Capture the cell that displays the provided text and extract its [x, y] central coordinate. 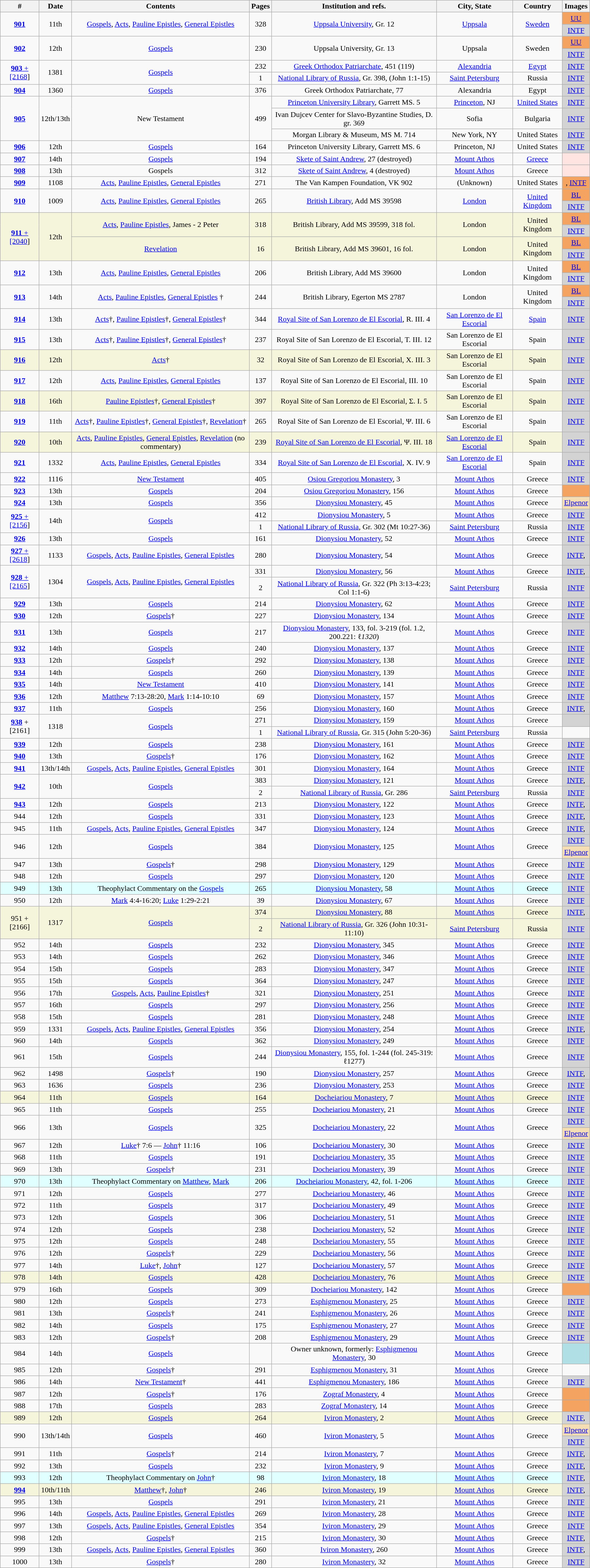
New York, NY [475, 135]
977 [20, 1265]
10th/11th [55, 1490]
National Library of Russia, Gr. 322 (Ph 3:13-4:23; Col 1:1-6) [354, 588]
1304 [55, 581]
312 [261, 171]
Ivan Dujcev Center for Slavo-Byzantine Studies, D. gr. 369 [354, 119]
922 [20, 479]
Zograf Monastery, 14 [354, 1406]
Dionysiou Monastery, 125 [354, 846]
32 [261, 360]
985 [20, 1370]
Dionysiou Monastery, 129 [354, 864]
939 [20, 744]
921 [20, 463]
231 [261, 1169]
Iviron Monastery, 32 [354, 1562]
292 [261, 660]
Dionysiou Monastery, 138 [354, 660]
# [20, 6]
The Van Kampen Foundation, VK 902 [354, 183]
981 [20, 1313]
Revelation [160, 249]
1636 [55, 1085]
Dionysiou Monastery, 256 [354, 1005]
918 [20, 401]
428 [261, 1277]
Dionysiou Monastery, 249 [354, 1041]
National Library of Russia, Gr. 315 (John 5:20-36) [354, 732]
Pages [261, 6]
991 [20, 1454]
127 [261, 1265]
Iviron Monastery, 28 [354, 1514]
Iviron Monastery, 7 [354, 1454]
902 [20, 48]
39 [261, 900]
Dionysiou Monastery, 251 [354, 993]
Greek Orthodox Patriarchate, 77 [354, 90]
909 [20, 183]
960 [20, 1041]
Skete of Saint Andrew, 4 (destroyed) [354, 171]
1108 [55, 183]
Luke† 7:6 — John† 11:16 [160, 1145]
384 [261, 846]
Skete of Saint Andrew, 27 (destroyed) [354, 159]
256 [261, 708]
239 [261, 442]
920 [20, 442]
Docheiariou Monastery, 76 [354, 1277]
194 [261, 159]
966 [20, 1127]
Contents [160, 6]
915 [20, 339]
Docheiariou Monastery, 42, fol. 1-206 [354, 1181]
City, State [475, 6]
Docheiariou Monastery, 56 [354, 1253]
Iviron Monastery, 18 [354, 1478]
Matthew†, John† [160, 1490]
Greek Orthodox Patriarchate, 451 (119) [354, 66]
Esphigmenou Monastery, 25 [354, 1301]
1000 [20, 1562]
410 [261, 684]
Dionysiou Monastery, 346 [354, 957]
951 + [2166] [20, 922]
Gospels, Acts, Pauline Epistles† [160, 993]
Dionysiou Monastery, 257 [354, 1073]
Dionysiou Monastery, 141 [354, 684]
New Testament† [160, 1382]
Docheiariou Monastery, 46 [354, 1193]
Docheiariou Monastery, 57 [354, 1265]
241 [261, 1313]
217 [261, 632]
930 [20, 616]
Royal Site of San Lorenzo de El Escorial, Σ. I. 5 [354, 401]
Osiou Gregoriou Monastery, 156 [354, 491]
963 [20, 1085]
Dionysiou Monastery, 88 [354, 912]
936 [20, 696]
360 [261, 1550]
Mark 4:4-16:20; Luke 1:29-2:21 [160, 900]
954 [20, 969]
273 [261, 1301]
961 [20, 1057]
Uppsala University, Gr. 12 [354, 24]
Dionysiou Monastery, 45 [354, 503]
925 + [2156] [20, 521]
16 [261, 249]
Dionysiou Monastery, 248 [354, 1017]
Dionysiou Monastery, 123 [354, 816]
269 [261, 1514]
905 [20, 119]
Matthew 7:13-28:20, Mark 1:14-10:10 [160, 696]
950 [20, 900]
911 + [2040] [20, 237]
956 [20, 993]
British Library, Add MS 39598 [354, 201]
928 + [2165] [20, 581]
942 [20, 786]
948 [20, 876]
National Library of Russia, Gr. 286 [354, 792]
328 [261, 24]
Dionysiou Monastery, 54 [354, 555]
Royal Site of San Lorenzo de El Escorial, X. III. 3 [354, 360]
Princeton University Library, Garrett MS. 5 [354, 102]
906 [20, 147]
213 [261, 804]
255 [261, 1109]
997 [20, 1526]
967 [20, 1145]
957 [20, 1005]
175 [261, 1325]
264 [261, 1418]
946 [20, 846]
229 [261, 1253]
Dionysiou Monastery, 134 [354, 616]
347 [261, 828]
Dionysiou Monastery, 162 [354, 756]
970 [20, 1181]
246 [261, 1490]
Morgan Library & Museum, MS M. 714 [354, 135]
974 [20, 1229]
912 [20, 273]
Esphigmenou Monastery, 26 [354, 1313]
933 [20, 660]
1381 [55, 72]
137 [261, 380]
412 [261, 515]
Acts†, Pauline Epistles†, General Epistles†, Revelation† [160, 422]
National Library of Russia, Gr. 302 (Mt 10:27-36) [354, 527]
959 [20, 1029]
Dionysiou Monastery, 5 [354, 515]
984 [20, 1354]
982 [20, 1325]
923 [20, 491]
364 [261, 981]
Acts, Pauline Epistles, General Epistles † [160, 297]
968 [20, 1157]
Dionysiou Monastery, 122 [354, 804]
969 [20, 1169]
1318 [55, 726]
499 [261, 119]
Dionysiou Monastery, 254 [354, 1029]
979 [20, 1289]
1360 [55, 90]
277 [261, 1193]
161 [261, 539]
978 [20, 1277]
941 [20, 768]
908 [20, 171]
Esphigmenou Monastery, 31 [354, 1370]
993 [20, 1478]
Iviron Monastery, 30 [354, 1538]
Docheiariou Monastery, 30 [354, 1145]
Date [55, 6]
Docheiariou Monastery, 55 [354, 1241]
383 [261, 780]
Dionysiou Monastery, 137 [354, 648]
1009 [55, 201]
262 [261, 957]
190 [261, 1073]
1133 [55, 555]
Osiou Gregoriou Monastery, 3 [354, 479]
986 [20, 1382]
Dionysiou Monastery, 133, fol. 3-219 (fol. 1.2, 200.221: ℓ1320) [354, 632]
Princeton University Library, Garrett MS. 6 [354, 147]
374 [261, 912]
971 [20, 1193]
931 [20, 632]
Images [576, 6]
Dionysiou Monastery, 347 [354, 969]
National Library of Russia, Gr. 326 (John 10:31-11:10) [354, 929]
Esphigmenou Monastery, 186 [354, 1382]
Theophylact Commentary on the Gospels [160, 888]
Sofia [475, 119]
Royal Site of San Lorenzo de El Escorial, Ψ. III. 6 [354, 422]
Docheiariou Monastery, 142 [354, 1289]
935 [20, 684]
1332 [55, 463]
397 [261, 401]
Theophylact Commentary on John† [160, 1478]
Dionysiou Monastery, 62 [354, 604]
Iviron Monastery, 5 [354, 1436]
98 [261, 1478]
Country [537, 6]
12th/13th [55, 119]
989 [20, 1418]
Dionysiou Monastery, 159 [354, 720]
British Library, Add MS 39601, 16 fol. [354, 249]
British Library, Add MS 39600 [354, 273]
995 [20, 1502]
354 [261, 1526]
987 [20, 1394]
907 [20, 159]
Royal Site of San Lorenzo de El Escorial, III. 10 [354, 380]
248 [261, 1241]
Iviron Monastery, 260 [354, 1550]
240 [261, 648]
405 [261, 479]
Royal Site of San Lorenzo de El Escorial, T. III. 12 [354, 339]
949 [20, 888]
994 [20, 1490]
Theophylact Commentary on Matthew, Mark [160, 1181]
Docheiariou Monastery, 22 [354, 1127]
Dionysiou Monastery, 120 [354, 876]
990 [20, 1436]
344 [261, 319]
Dionysiou Monastery, 121 [354, 780]
362 [261, 1041]
260 [261, 672]
334 [261, 463]
230 [261, 48]
1116 [55, 479]
Dionysiou Monastery, 58 [354, 888]
204 [261, 491]
Dionysiou Monastery, 56 [354, 571]
924 [20, 503]
999 [20, 1550]
Docheiariou Monastery, 52 [354, 1229]
973 [20, 1217]
Iviron Monastery, 9 [354, 1466]
Dionysiou Monastery, 164 [354, 768]
460 [261, 1436]
Dionysiou Monastery, 161 [354, 744]
980 [20, 1301]
Acts, Pauline Epistles, James - 2 Peter [160, 225]
Royal Site of San Lorenzo de El Escorial, Ψ. III. 18 [354, 442]
Iviron Monastery, 29 [354, 1526]
Dionysiou Monastery, 157 [354, 696]
Docheiariou Monastery, 39 [354, 1169]
Acts† [160, 360]
962 [20, 1073]
106 [261, 1145]
Royal Site of San Lorenzo de El Escorial, R. III. 4 [354, 319]
Docheiariou Monastery, 51 [354, 1217]
955 [20, 981]
913 [20, 297]
Dionysiou Monastery, 124 [354, 828]
281 [261, 1017]
236 [261, 1085]
191 [261, 1157]
914 [20, 319]
215 [261, 1538]
Docheiariou Monastery, 21 [354, 1109]
903 + [2168] [20, 72]
Iviron Monastery, 2 [354, 1418]
965 [20, 1109]
309 [261, 1289]
938 + [2161] [20, 726]
306 [261, 1217]
British Library, Egerton MS 2787 [354, 297]
988 [20, 1406]
Dionysiou Monastery, 139 [354, 672]
976 [20, 1253]
972 [20, 1205]
Esphigmenou Monastery, 27 [354, 1325]
953 [20, 957]
Dionysiou Monastery, 155, fol. 1-244 (fol. 245-319: ℓ1277) [354, 1057]
919 [20, 422]
Dionysiou Monastery, 345 [354, 945]
940 [20, 756]
Owner unknown, formerly: Esphigmenou Monastery, 30 [354, 1354]
Acts, Pauline Epistles, General Epistles, Revelation (no commentary) [160, 442]
929 [20, 604]
996 [20, 1514]
Luke†, John† [160, 1265]
69 [261, 696]
301 [261, 768]
1498 [55, 1073]
Dionysiou Monastery, 247 [354, 981]
964 [20, 1097]
1331 [55, 1029]
992 [20, 1466]
937 [20, 708]
318 [261, 225]
National Library of Russia, Gr. 398, (John 1:1-15) [354, 78]
227 [261, 616]
945 [20, 828]
904 [20, 90]
927 + [2618] [20, 555]
943 [20, 804]
Pauline Epistles†, General Epistles† [160, 401]
Uppsala University, Gr. 13 [354, 48]
298 [261, 864]
317 [261, 1205]
Docheiariou Monastery, 35 [354, 1157]
958 [20, 1017]
Iviron Monastery, 19 [354, 1490]
376 [261, 90]
944 [20, 816]
910 [20, 201]
998 [20, 1538]
Dionysiou Monastery, 67 [354, 900]
, INTF [576, 183]
Bulgaria [537, 119]
British Library, Add MS 39599, 318 fol. [354, 225]
901 [20, 24]
Esphigmenou Monastery, 29 [354, 1337]
441 [261, 1382]
Institution and refs. [354, 6]
934 [20, 672]
947 [20, 864]
325 [261, 1127]
Docheiariou Monastery, 49 [354, 1205]
(Unknown) [475, 183]
Dionysiou Monastery, 253 [354, 1085]
1317 [55, 922]
237 [261, 339]
952 [20, 945]
Docheiariou Monastery, 7 [354, 1097]
Dionysiou Monastery, 160 [354, 708]
932 [20, 648]
Zograf Monastery, 4 [354, 1394]
Dionysiou Monastery, 52 [354, 539]
Royal Site of San Lorenzo de El Escorial, X. IV. 9 [354, 463]
926 [20, 539]
208 [261, 1337]
321 [261, 993]
916 [20, 360]
917 [20, 380]
983 [20, 1337]
975 [20, 1241]
Iviron Monastery, 21 [354, 1502]
